Return the [x, y] coordinate for the center point of the cell that contains the specified text.  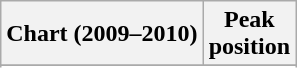
Peakposition [249, 34]
Chart (2009–2010) [102, 34]
